Pinpoint the cell where the given text exists, returning its [x, y] midpoint coordinate. 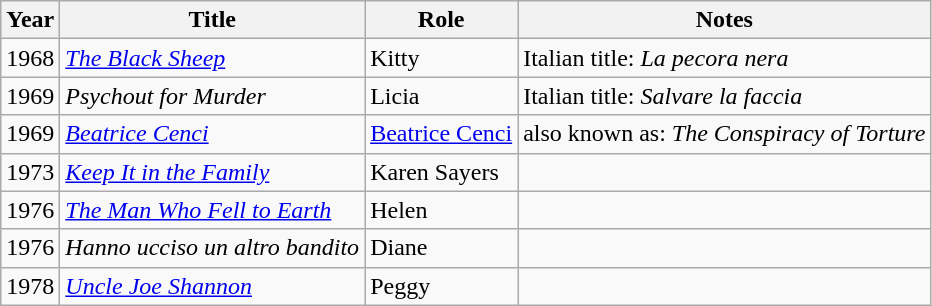
Year [30, 20]
1978 [30, 286]
Hanno ucciso un altro bandito [212, 248]
1968 [30, 58]
Psychout for Murder [212, 96]
Karen Sayers [442, 172]
The Man Who Fell to Earth [212, 210]
The Black Sheep [212, 58]
Uncle Joe Shannon [212, 286]
also known as: The Conspiracy of Torture [724, 134]
Peggy [442, 286]
Kitty [442, 58]
Italian title: La pecora nera [724, 58]
Keep It in the Family [212, 172]
Licia [442, 96]
Role [442, 20]
Helen [442, 210]
Title [212, 20]
Notes [724, 20]
Diane [442, 248]
1973 [30, 172]
Italian title: Salvare la faccia [724, 96]
